For the text-containing cell, return its midpoint in (x, y) coordinate format. 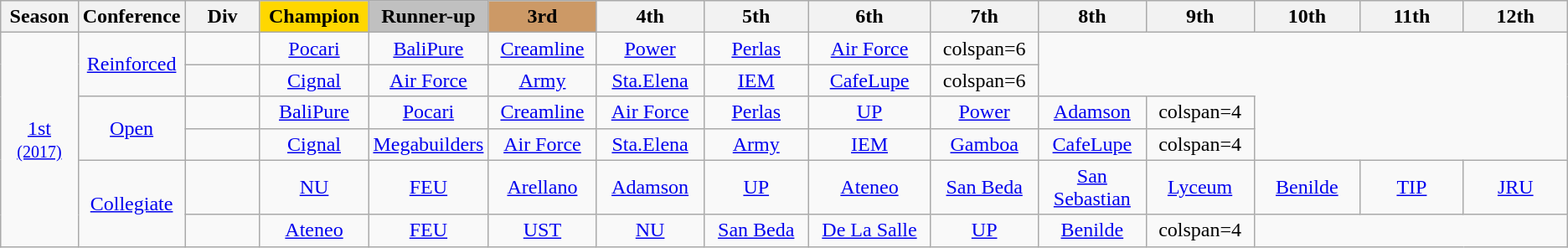
Div (223, 17)
11th (1412, 17)
Arellano (543, 188)
De La Salle (869, 230)
5th (756, 17)
Collegiate (132, 203)
Season (39, 17)
Megabuilders (429, 144)
Champion (314, 17)
Runner-up (429, 17)
San Sebastian (1092, 188)
Gamboa (985, 144)
3rd (543, 17)
Reinforced (132, 65)
Conference (132, 17)
1st(2017) (39, 139)
TIP (1412, 188)
Open (132, 128)
7th (985, 17)
Lyceum (1199, 188)
4th (650, 17)
UST (543, 230)
10th (1307, 17)
9th (1199, 17)
6th (869, 17)
8th (1092, 17)
12th (1515, 17)
JRU (1515, 188)
